Search for the cell housing the specified text and yield its [x, y] center coordinate. 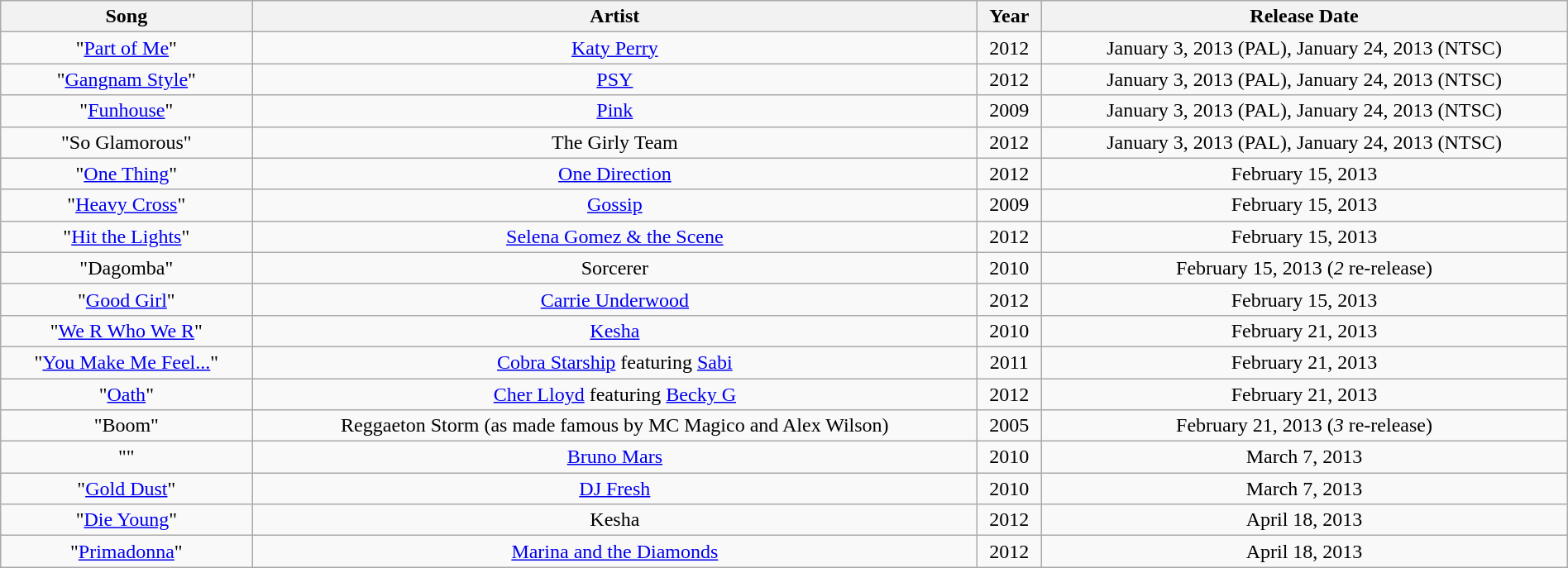
"" [127, 457]
Cobra Starship featuring Sabi [615, 362]
Gossip [615, 205]
"Gangnam Style" [127, 79]
2005 [1009, 426]
February 21, 2013 (3 re-release) [1304, 426]
"Oath" [127, 394]
Release Date [1304, 17]
"Hit the Lights" [127, 236]
"Dagomba" [127, 268]
"Die Young" [127, 520]
The Girly Team [615, 142]
Song [127, 17]
"Funhouse" [127, 111]
"Good Girl" [127, 299]
2011 [1009, 362]
Artist [615, 17]
"We R Who We R" [127, 331]
"Gold Dust" [127, 489]
February 15, 2013 (2 re-release) [1304, 268]
PSY [615, 79]
"Heavy Cross" [127, 205]
"So Glamorous" [127, 142]
Year [1009, 17]
Bruno Mars [615, 457]
Selena Gomez & the Scene [615, 236]
Sorcerer [615, 268]
"One Thing" [127, 174]
One Direction [615, 174]
Carrie Underwood [615, 299]
DJ Fresh [615, 489]
Cher Lloyd featuring Becky G [615, 394]
"Boom" [127, 426]
"Part of Me" [127, 48]
Katy Perry [615, 48]
Pink [615, 111]
Marina and the Diamonds [615, 551]
"Primadonna" [127, 551]
"You Make Me Feel..." [127, 362]
Reggaeton Storm (as made famous by MC Magico and Alex Wilson) [615, 426]
